From the cell containing the given text, extract its center point as [x, y] coordinate. 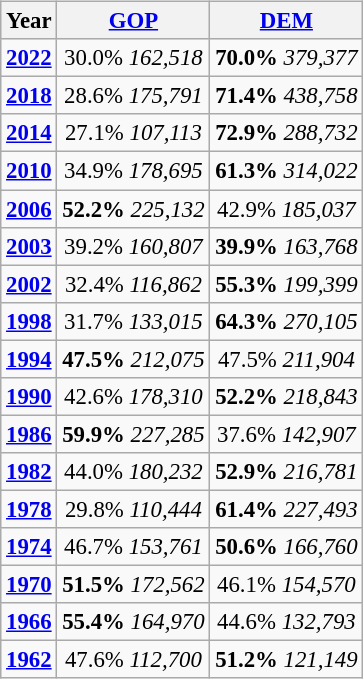
2014 [29, 133]
37.6% 142,907 [286, 434]
51.2% 121,149 [286, 660]
29.8% 110,444 [134, 509]
44.6% 132,793 [286, 622]
34.9% 178,695 [134, 171]
70.0% 379,377 [286, 58]
1966 [29, 622]
44.0% 180,232 [134, 472]
59.9% 227,285 [134, 434]
47.6% 112,700 [134, 660]
DEM [286, 21]
1998 [29, 321]
52.2% 218,843 [286, 396]
GOP [134, 21]
55.3% 199,399 [286, 284]
1994 [29, 359]
61.3% 314,022 [286, 171]
42.9% 185,037 [286, 209]
39.9% 163,768 [286, 246]
31.7% 133,015 [134, 321]
2002 [29, 284]
2022 [29, 58]
46.7% 153,761 [134, 547]
1982 [29, 472]
47.5% 212,075 [134, 359]
30.0% 162,518 [134, 58]
27.1% 107,113 [134, 133]
1990 [29, 396]
Year [29, 21]
32.4% 116,862 [134, 284]
42.6% 178,310 [134, 396]
2010 [29, 171]
61.4% 227,493 [286, 509]
52.2% 225,132 [134, 209]
1974 [29, 547]
55.4% 164,970 [134, 622]
51.5% 172,562 [134, 584]
1978 [29, 509]
2006 [29, 209]
64.3% 270,105 [286, 321]
1986 [29, 434]
71.4% 438,758 [286, 96]
72.9% 288,732 [286, 133]
1962 [29, 660]
1970 [29, 584]
2018 [29, 96]
28.6% 175,791 [134, 96]
46.1% 154,570 [286, 584]
47.5% 211,904 [286, 359]
39.2% 160,807 [134, 246]
2003 [29, 246]
52.9% 216,781 [286, 472]
50.6% 166,760 [286, 547]
